Pinpoint the cell where the given text exists, returning its [x, y] midpoint coordinate. 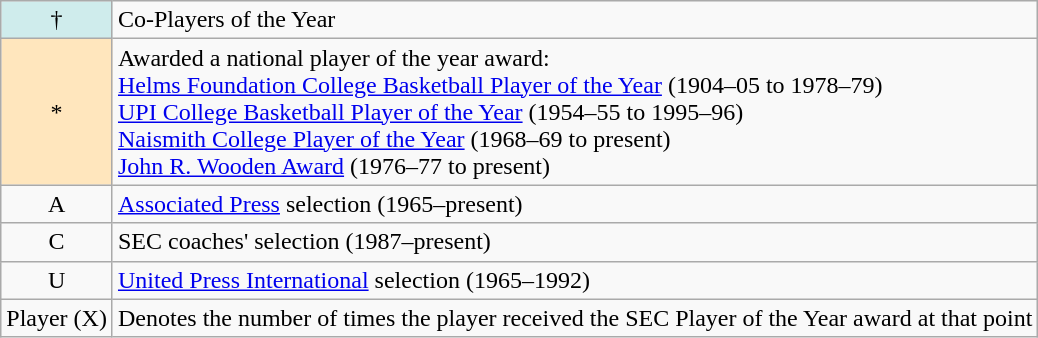
United Press International selection (1965–1992) [574, 280]
Co-Players of the Year [574, 20]
A [57, 204]
SEC coaches' selection (1987–present) [574, 242]
Player (X) [57, 318]
Associated Press selection (1965–present) [574, 204]
C [57, 242]
U [57, 280]
Denotes the number of times the player received the SEC Player of the Year award at that point [574, 318]
† [57, 20]
* [57, 112]
